Search for the cell housing the specified text and yield its [X, Y] center coordinate. 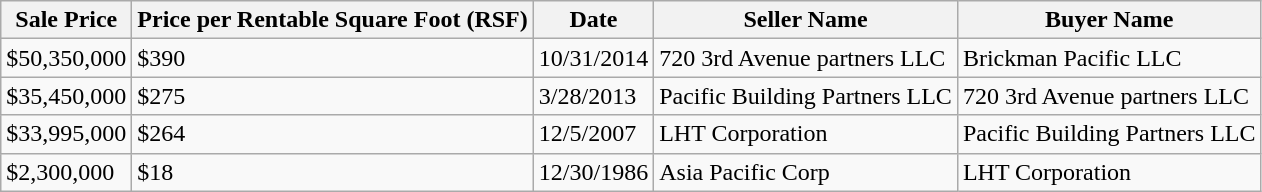
$50,350,000 [66, 58]
Brickman Pacific LLC [1109, 58]
12/5/2007 [593, 134]
$275 [332, 96]
$264 [332, 134]
Asia Pacific Corp [806, 172]
Seller Name [806, 20]
$2,300,000 [66, 172]
$390 [332, 58]
Buyer Name [1109, 20]
$18 [332, 172]
$33,995,000 [66, 134]
10/31/2014 [593, 58]
Price per Rentable Square Foot (RSF) [332, 20]
12/30/1986 [593, 172]
Date [593, 20]
Sale Price [66, 20]
$35,450,000 [66, 96]
3/28/2013 [593, 96]
